Output the (x, y) coordinate of the center of the cell containing the given text.  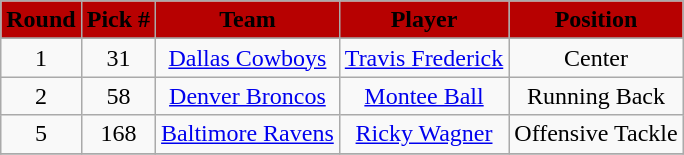
Montee Ball (424, 96)
Ricky Wagner (424, 134)
Offensive Tackle (596, 134)
Center (596, 58)
Round (41, 20)
2 (41, 96)
31 (118, 58)
Pick # (118, 20)
58 (118, 96)
Player (424, 20)
Dallas Cowboys (248, 58)
1 (41, 58)
Baltimore Ravens (248, 134)
Travis Frederick (424, 58)
Team (248, 20)
Denver Broncos (248, 96)
Position (596, 20)
Running Back (596, 96)
5 (41, 134)
168 (118, 134)
